Locate the cell with the specified text and output its (x, y) center coordinate. 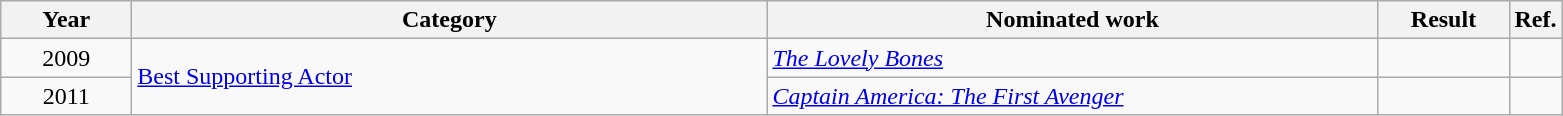
Result (1444, 20)
Ref. (1536, 20)
2009 (66, 58)
Captain America: The First Avenger (1072, 96)
2011 (66, 96)
Nominated work (1072, 20)
Best Supporting Actor (450, 77)
The Lovely Bones (1072, 58)
Category (450, 20)
Year (66, 20)
